Return (X, Y) of the center of cell containing provided text 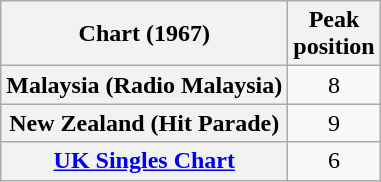
8 (334, 85)
6 (334, 161)
UK Singles Chart (144, 161)
New Zealand (Hit Parade) (144, 123)
Malaysia (Radio Malaysia) (144, 85)
Chart (1967) (144, 34)
9 (334, 123)
Peakposition (334, 34)
